Pinpoint the cell where the given text exists, returning its (x, y) midpoint coordinate. 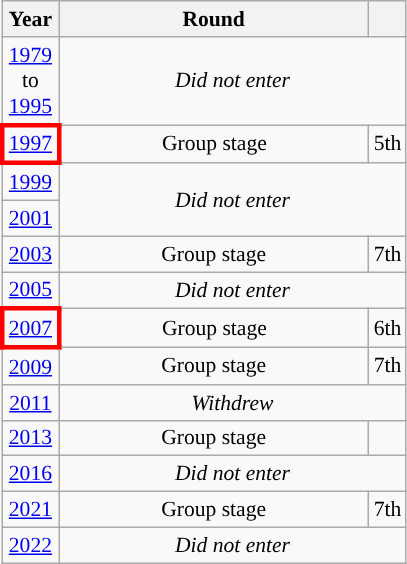
Year (30, 19)
2003 (30, 254)
2021 (30, 510)
2022 (30, 545)
5th (388, 144)
Round (214, 19)
2016 (30, 474)
2013 (30, 438)
2009 (30, 366)
2005 (30, 290)
1999 (30, 182)
2011 (30, 403)
6th (388, 328)
1979to1995 (30, 81)
2001 (30, 219)
Withdrew (233, 403)
1997 (30, 144)
2007 (30, 328)
